For the text-containing cell, return its midpoint in (x, y) coordinate format. 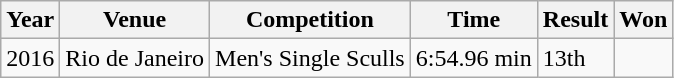
Venue (135, 20)
Year (30, 20)
Result (575, 20)
13th (575, 58)
2016 (30, 58)
6:54.96 min (474, 58)
Won (644, 20)
Rio de Janeiro (135, 58)
Competition (310, 20)
Time (474, 20)
Men's Single Sculls (310, 58)
